Determine the [X, Y] coordinate at the center of the cell enclosing the given text.  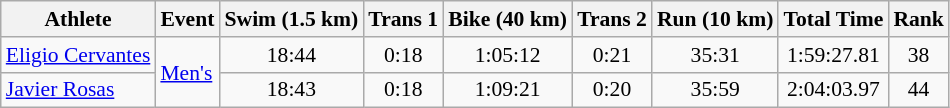
0:20 [612, 90]
Trans 1 [403, 19]
38 [918, 55]
18:44 [291, 55]
Total Time [833, 19]
2:04:03.97 [833, 90]
1:09:21 [508, 90]
44 [918, 90]
1:59:27.81 [833, 55]
Eligio Cervantes [78, 55]
Bike (40 km) [508, 19]
Athlete [78, 19]
1:05:12 [508, 55]
Javier Rosas [78, 90]
Run (10 km) [715, 19]
18:43 [291, 90]
Rank [918, 19]
Event [187, 19]
35:59 [715, 90]
0:21 [612, 55]
35:31 [715, 55]
Men's [187, 72]
Swim (1.5 km) [291, 19]
Trans 2 [612, 19]
